For the text-containing cell, return its midpoint in [x, y] coordinate format. 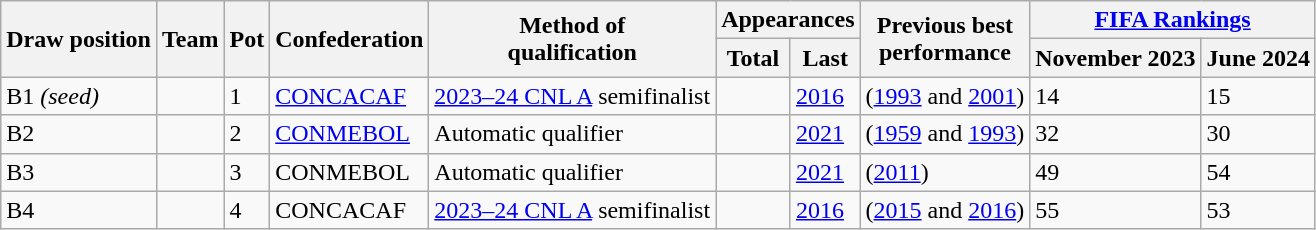
3 [247, 172]
(2015 and 2016) [945, 210]
Pot [247, 39]
Last [825, 58]
30 [1258, 134]
(1959 and 1993) [945, 134]
Team [190, 39]
49 [1116, 172]
Method ofqualification [572, 39]
B4 [79, 210]
14 [1116, 96]
4 [247, 210]
55 [1116, 210]
2 [247, 134]
53 [1258, 210]
Draw position [79, 39]
B2 [79, 134]
Appearances [788, 20]
Confederation [350, 39]
Previous bestperformance [945, 39]
1 [247, 96]
Total [754, 58]
B1 (seed) [79, 96]
June 2024 [1258, 58]
32 [1116, 134]
B3 [79, 172]
54 [1258, 172]
(1993 and 2001) [945, 96]
15 [1258, 96]
November 2023 [1116, 58]
(2011) [945, 172]
FIFA Rankings [1173, 20]
